Detect which cell encompasses the target text, then output its (x, y) center coordinate. 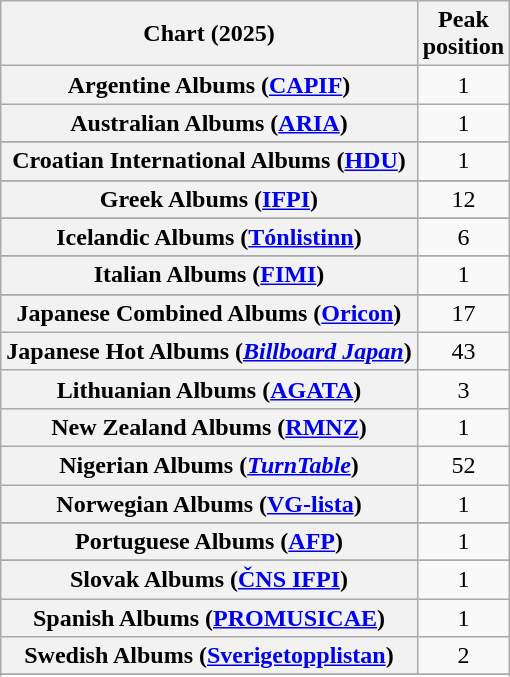
Japanese Combined Albums (Oricon) (209, 313)
Lithuanian Albums (AGATA) (209, 389)
Portuguese Albums (AFP) (209, 542)
2 (463, 656)
Spanish Albums (PROMUSICAE) (209, 618)
Argentine Albums (CAPIF) (209, 85)
Icelandic Albums (Tónlistinn) (209, 237)
Swedish Albums (Sverigetopplistan) (209, 656)
3 (463, 389)
17 (463, 313)
Chart (2025) (209, 34)
New Zealand Albums (RMNZ) (209, 427)
Japanese Hot Albums (Billboard Japan) (209, 351)
Australian Albums (ARIA) (209, 123)
Nigerian Albums (TurnTable) (209, 465)
12 (463, 199)
Norwegian Albums (VG-lista) (209, 503)
Greek Albums (IFPI) (209, 199)
Croatian International Albums (HDU) (209, 161)
Italian Albums (FIMI) (209, 275)
52 (463, 465)
6 (463, 237)
Peakposition (463, 34)
43 (463, 351)
Slovak Albums (ČNS IFPI) (209, 580)
